Pinpoint the cell where the given text exists, returning its (x, y) midpoint coordinate. 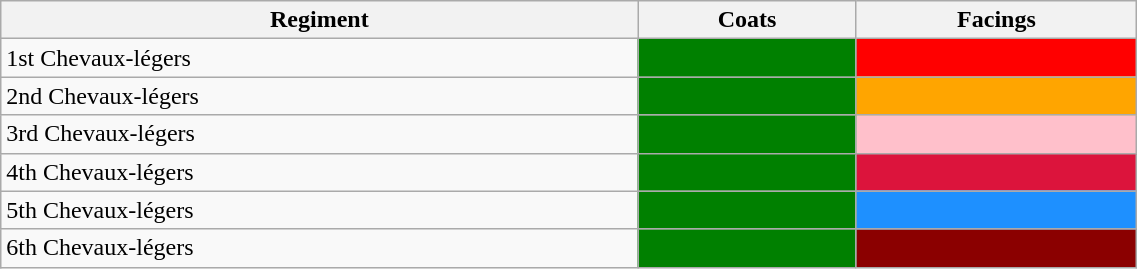
Regiment (320, 20)
6th Chevaux-légers (320, 248)
Facings (996, 20)
Coats (747, 20)
3rd Chevaux-légers (320, 134)
4th Chevaux-légers (320, 172)
1st Chevaux-légers (320, 58)
5th Chevaux-légers (320, 210)
2nd Chevaux-légers (320, 96)
